Pinpoint the cell where the given text exists, returning its [x, y] midpoint coordinate. 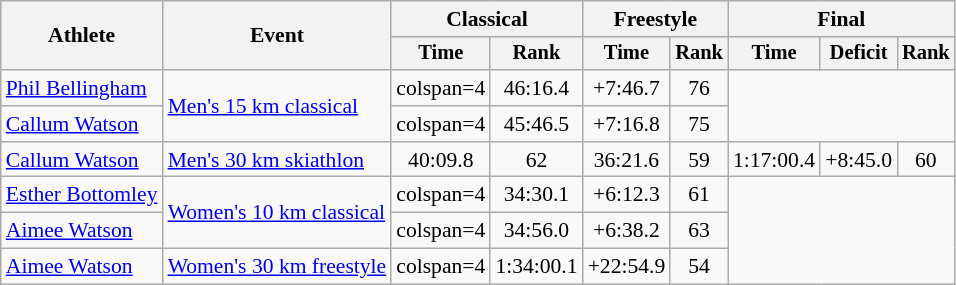
59 [699, 160]
63 [699, 231]
+7:16.8 [627, 124]
+22:54.9 [627, 267]
40:09.8 [440, 160]
Freestyle [656, 19]
Esther Bottomley [82, 195]
60 [926, 160]
Event [278, 36]
+8:45.0 [858, 160]
Men's 30 km skiathlon [278, 160]
+7:46.7 [627, 88]
76 [699, 88]
Men's 15 km classical [278, 106]
Women's 30 km freestyle [278, 267]
54 [699, 267]
34:30.1 [536, 195]
1:17:00.4 [774, 160]
45:46.5 [536, 124]
75 [699, 124]
62 [536, 160]
Athlete [82, 36]
+6:12.3 [627, 195]
36:21.6 [627, 160]
Phil Bellingham [82, 88]
34:56.0 [536, 231]
Classical [486, 19]
46:16.4 [536, 88]
+6:38.2 [627, 231]
Women's 10 km classical [278, 212]
1:34:00.1 [536, 267]
Deficit [858, 54]
Final [842, 19]
61 [699, 195]
